Determine the (X, Y) coordinate at the center of the cell enclosing the given text.  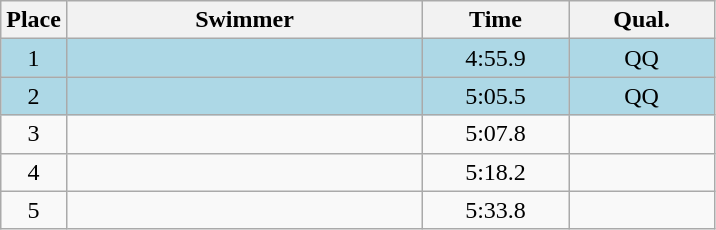
Place (34, 20)
4 (34, 172)
5:07.8 (496, 134)
Time (496, 20)
2 (34, 96)
5 (34, 210)
4:55.9 (496, 58)
Swimmer (244, 20)
5:33.8 (496, 210)
3 (34, 134)
1 (34, 58)
Qual. (642, 20)
5:18.2 (496, 172)
5:05.5 (496, 96)
